Search for the cell housing the specified text and yield its [x, y] center coordinate. 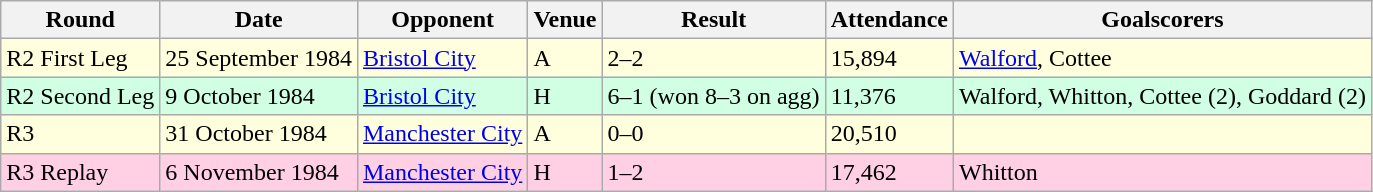
Result [714, 20]
Opponent [442, 20]
Venue [565, 20]
25 September 1984 [259, 58]
11,376 [889, 96]
R2 Second Leg [80, 96]
R3 [80, 134]
2–2 [714, 58]
Attendance [889, 20]
Goalscorers [1162, 20]
Whitton [1162, 172]
R2 First Leg [80, 58]
Date [259, 20]
17,462 [889, 172]
1–2 [714, 172]
9 October 1984 [259, 96]
15,894 [889, 58]
6–1 (won 8–3 on agg) [714, 96]
Walford, Cottee [1162, 58]
R3 Replay [80, 172]
0–0 [714, 134]
6 November 1984 [259, 172]
Walford, Whitton, Cottee (2), Goddard (2) [1162, 96]
20,510 [889, 134]
Round [80, 20]
31 October 1984 [259, 134]
